From the cell containing the given text, extract its center point as [x, y] coordinate. 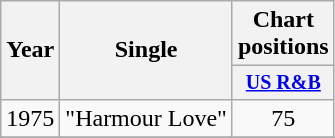
"Harmour Love" [146, 118]
75 [283, 118]
Year [30, 50]
1975 [30, 118]
Single [146, 50]
Chart positions [283, 34]
US R&B [283, 82]
